Extract the [x, y] coordinate from the center of the cell holding the provided text.  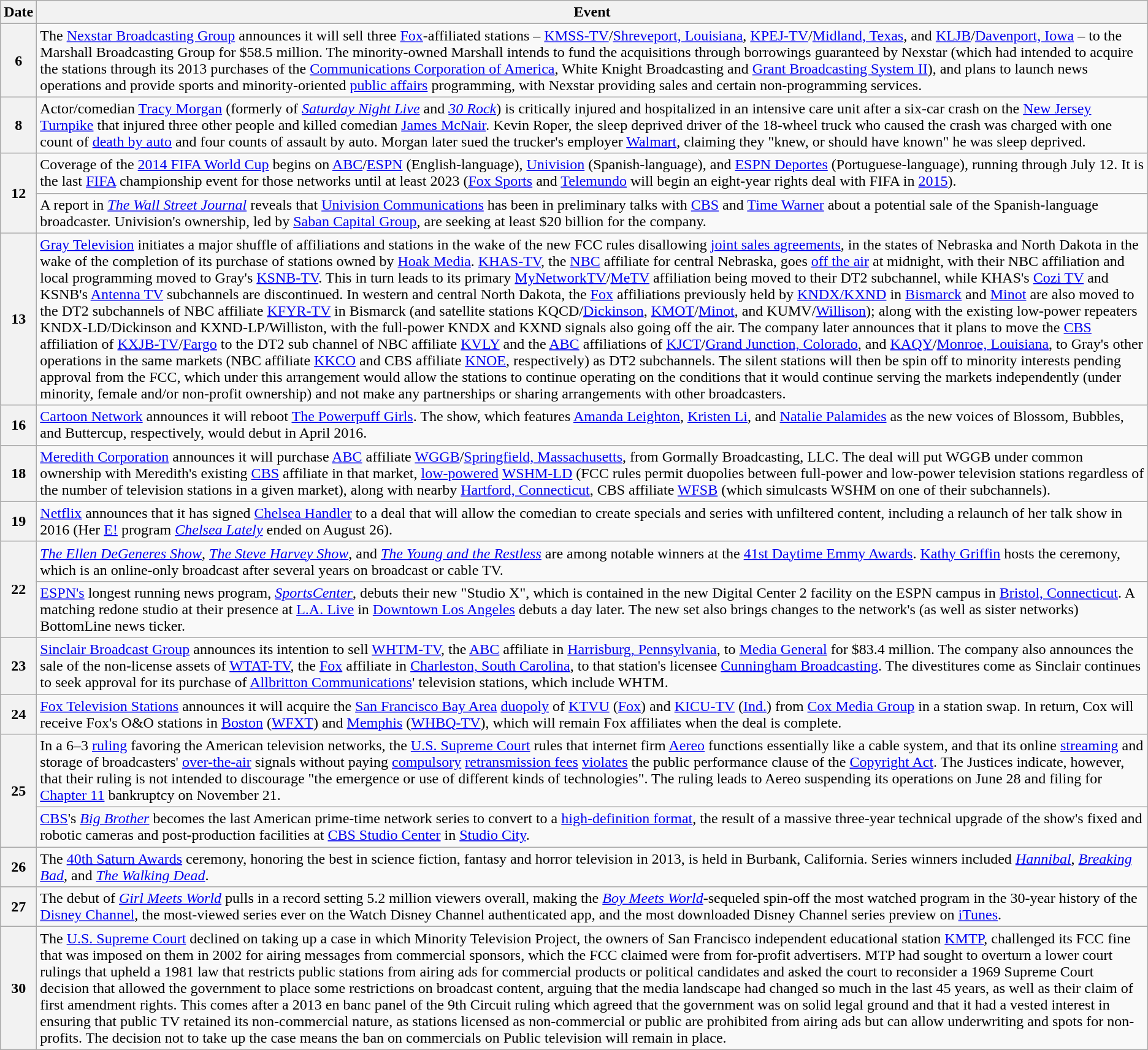
22 [18, 590]
Event [592, 12]
23 [18, 666]
30 [18, 988]
19 [18, 521]
24 [18, 713]
18 [18, 473]
27 [18, 907]
26 [18, 867]
12 [18, 193]
8 [18, 125]
16 [18, 425]
6 [18, 60]
25 [18, 791]
13 [18, 319]
Date [18, 12]
